For the text-containing cell, return its midpoint in [x, y] coordinate format. 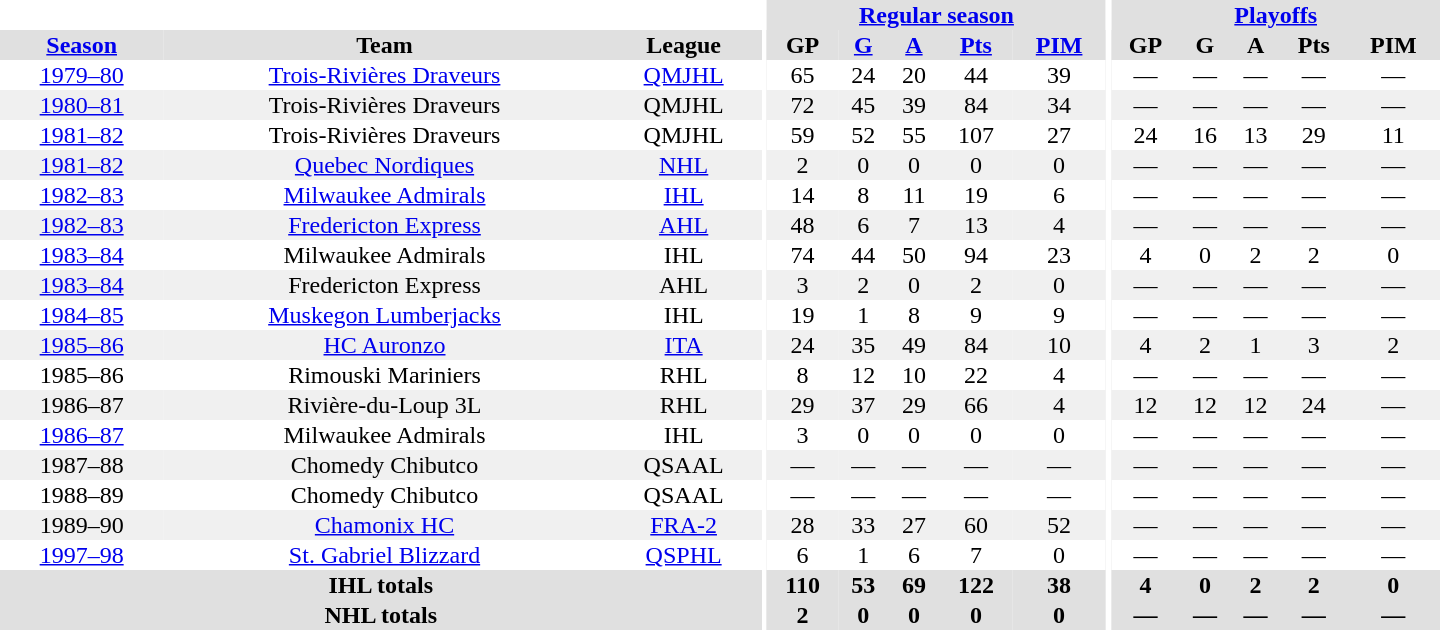
69 [914, 585]
37 [864, 405]
122 [976, 585]
48 [802, 225]
1979–80 [82, 75]
Rivière-du-Loup 3L [384, 405]
1984–85 [82, 315]
35 [864, 345]
St. Gabriel Blizzard [384, 555]
94 [976, 255]
Muskegon Lumberjacks [384, 315]
Regular season [936, 15]
110 [802, 585]
1988–89 [82, 495]
53 [864, 585]
HC Auronzo [384, 345]
49 [914, 345]
33 [864, 525]
50 [914, 255]
60 [976, 525]
22 [976, 375]
28 [802, 525]
107 [976, 135]
1987–88 [82, 465]
Rimouski Mariniers [384, 375]
23 [1058, 255]
Quebec Nordiques [384, 165]
ITA [684, 345]
16 [1206, 135]
Playoffs [1276, 15]
72 [802, 105]
1997–98 [82, 555]
66 [976, 405]
20 [914, 75]
QSPHL [684, 555]
59 [802, 135]
IHL totals [381, 585]
1989–90 [82, 525]
NHL totals [381, 615]
55 [914, 135]
League [684, 45]
1980–81 [82, 105]
Chamonix HC [384, 525]
74 [802, 255]
FRA-2 [684, 525]
34 [1058, 105]
45 [864, 105]
14 [802, 195]
Team [384, 45]
38 [1058, 585]
NHL [684, 165]
65 [802, 75]
Season [82, 45]
